Scan for the cell matching the given text and deliver its [x, y] coordinate at center. 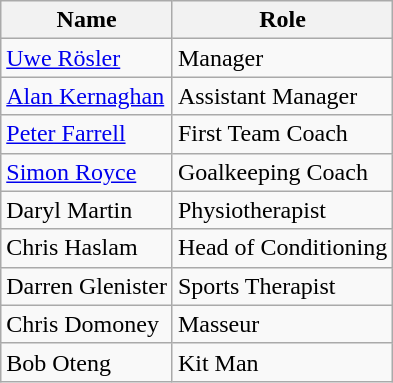
Kit Man [282, 362]
Name [87, 20]
Chris Domoney [87, 324]
Masseur [282, 324]
Assistant Manager [282, 96]
Peter Farrell [87, 134]
Manager [282, 58]
Daryl Martin [87, 210]
Darren Glenister [87, 286]
Simon Royce [87, 172]
Head of Conditioning [282, 248]
Physiotherapist [282, 210]
First Team Coach [282, 134]
Alan Kernaghan [87, 96]
Goalkeeping Coach [282, 172]
Uwe Rösler [87, 58]
Chris Haslam [87, 248]
Bob Oteng [87, 362]
Sports Therapist [282, 286]
Role [282, 20]
